Identify which cell holds the provided text, then report its (X, Y) central coordinate. 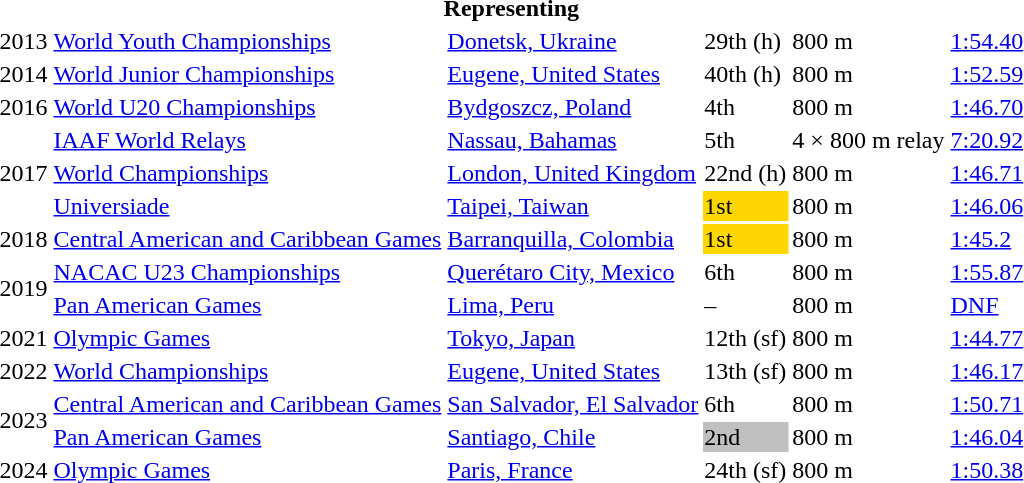
29th (h) (746, 41)
London, United Kingdom (573, 173)
Olympic Games (248, 338)
Donetsk, Ukraine (573, 41)
IAAF World Relays (248, 140)
4th (746, 107)
Universiade (248, 206)
San Salvador, El Salvador (573, 404)
– (746, 305)
2nd (746, 437)
40th (h) (746, 74)
World Junior Championships (248, 74)
Tokyo, Japan (573, 338)
World Youth Championships (248, 41)
22nd (h) (746, 173)
Santiago, Chile (573, 437)
5th (746, 140)
Bydgoszcz, Poland (573, 107)
12th (sf) (746, 338)
4 × 800 m relay (868, 140)
NACAC U23 Championships (248, 272)
13th (sf) (746, 371)
Nassau, Bahamas (573, 140)
Taipei, Taiwan (573, 206)
World U20 Championships (248, 107)
Lima, Peru (573, 305)
Barranquilla, Colombia (573, 239)
Querétaro City, Mexico (573, 272)
